Output the (X, Y) coordinate of the center of the cell containing the given text.  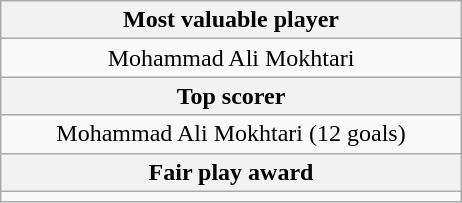
Fair play award (230, 172)
Mohammad Ali Mokhtari (12 goals) (230, 134)
Top scorer (230, 96)
Most valuable player (230, 20)
Mohammad Ali Mokhtari (230, 58)
